Determine the (X, Y) coordinate at the center of the cell enclosing the given text.  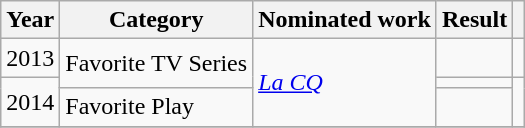
Nominated work (345, 20)
2013 (30, 58)
Result (474, 20)
Year (30, 20)
Favorite TV Series (156, 64)
La CQ (345, 82)
Category (156, 20)
Favorite Play (156, 107)
2014 (30, 102)
